Search for the cell housing the specified text and yield its (x, y) center coordinate. 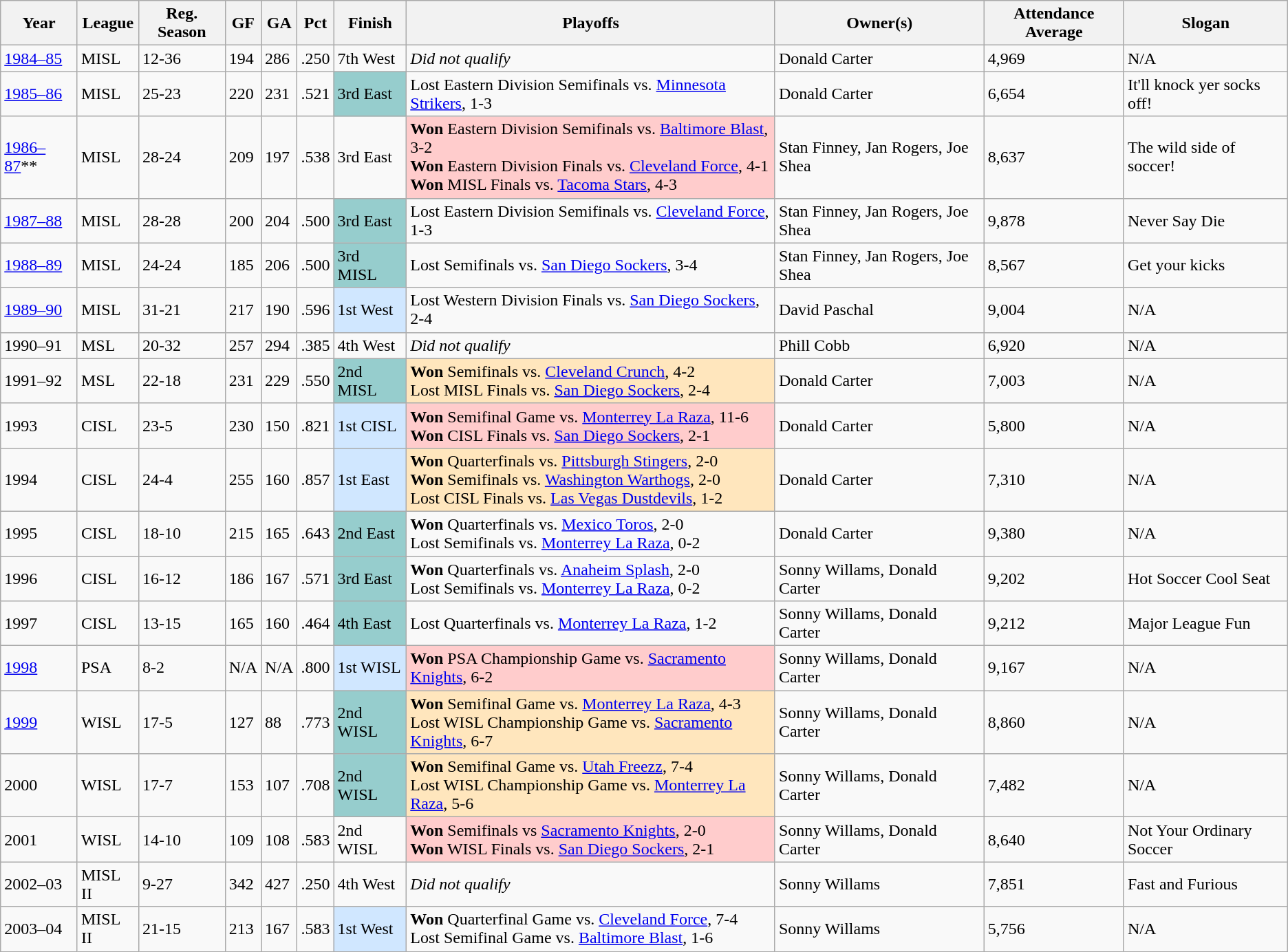
Won Quarterfinals vs. Mexico Toros, 2-0 Lost Semifinals vs. Monterrey La Raza, 0-2 (591, 534)
Major League Fun (1205, 623)
8,640 (1054, 839)
1984–85 (39, 58)
127 (243, 722)
16-12 (182, 578)
23-5 (182, 425)
109 (243, 839)
215 (243, 534)
Attendance Average (1054, 23)
13-15 (182, 623)
.643 (315, 534)
.464 (315, 623)
Get your kicks (1205, 266)
League (107, 23)
.821 (315, 425)
206 (279, 266)
1988–89 (39, 266)
217 (243, 310)
Pct (315, 23)
7th West (370, 58)
1995 (39, 534)
Won Quarterfinal Game vs. Cleveland Force, 7-4 Lost Semifinal Game vs. Baltimore Blast, 1-6 (591, 929)
185 (243, 266)
342 (243, 885)
286 (279, 58)
204 (279, 220)
12-36 (182, 58)
4th East (370, 623)
David Paschal (879, 310)
213 (243, 929)
1991–92 (39, 381)
1989–90 (39, 310)
153 (243, 786)
Never Say Die (1205, 220)
25-23 (182, 94)
1st WISL (370, 669)
427 (279, 885)
Lost Western Division Finals vs. San Diego Sockers, 2-4 (591, 310)
2000 (39, 786)
186 (243, 578)
9,878 (1054, 220)
20-32 (182, 345)
4,969 (1054, 58)
Won Semifinals vs. Cleveland Crunch, 4-2 Lost MISL Finals vs. San Diego Sockers, 2-4 (591, 381)
88 (279, 722)
.538 (315, 157)
Hot Soccer Cool Seat (1205, 578)
1998 (39, 669)
.773 (315, 722)
9,212 (1054, 623)
Slogan (1205, 23)
107 (279, 786)
6,920 (1054, 345)
.596 (315, 310)
.708 (315, 786)
14-10 (182, 839)
8,567 (1054, 266)
PSA (107, 669)
GA (279, 23)
108 (279, 839)
150 (279, 425)
7,851 (1054, 885)
7,482 (1054, 786)
197 (279, 157)
2nd MISL (370, 381)
2003–04 (39, 929)
2nd East (370, 534)
.385 (315, 345)
24-4 (182, 479)
294 (279, 345)
9,167 (1054, 669)
2001 (39, 839)
Phill Cobb (879, 345)
28-28 (182, 220)
257 (243, 345)
Won Semifinal Game vs. Utah Freezz, 7-4 Lost WISL Championship Game vs. Monterrey La Raza, 5-6 (591, 786)
7,310 (1054, 479)
31-21 (182, 310)
1987–88 (39, 220)
.550 (315, 381)
5,800 (1054, 425)
1st East (370, 479)
Lost Semifinals vs. San Diego Sockers, 3-4 (591, 266)
1997 (39, 623)
1st CISL (370, 425)
Won Eastern Division Semifinals vs. Baltimore Blast, 3-2 Won Eastern Division Finals vs. Cleveland Force, 4-1 Won MISL Finals vs. Tacoma Stars, 4-3 (591, 157)
Year (39, 23)
22-18 (182, 381)
.521 (315, 94)
3rd MISL (370, 266)
Won Semifinal Game vs. Monterrey La Raza, 4-3 Lost WISL Championship Game vs. Sacramento Knights, 6-7 (591, 722)
18-10 (182, 534)
9,202 (1054, 578)
Won Quarterfinals vs. Pittsburgh Stingers, 2-0 Won Semifinals vs. Washington Warthogs, 2-0 Lost CISL Finals vs. Las Vegas Dustdevils, 1-2 (591, 479)
1994 (39, 479)
Finish (370, 23)
Reg. Season (182, 23)
GF (243, 23)
8,637 (1054, 157)
1986–87** (39, 157)
17-7 (182, 786)
5,756 (1054, 929)
2002–03 (39, 885)
1999 (39, 722)
194 (243, 58)
24-24 (182, 266)
1993 (39, 425)
Fast and Furious (1205, 885)
9,004 (1054, 310)
200 (243, 220)
.571 (315, 578)
The wild side of soccer! (1205, 157)
Owner(s) (879, 23)
Not Your Ordinary Soccer (1205, 839)
1985–86 (39, 94)
21-15 (182, 929)
It'll knock yer socks off! (1205, 94)
.800 (315, 669)
1996 (39, 578)
8,860 (1054, 722)
Playoffs (591, 23)
1990–91 (39, 345)
209 (243, 157)
230 (243, 425)
.857 (315, 479)
190 (279, 310)
Lost Eastern Division Semifinals vs. Minnesota Strikers, 1-3 (591, 94)
Lost Eastern Division Semifinals vs. Cleveland Force, 1-3 (591, 220)
Won Quarterfinals vs. Anaheim Splash, 2-0 Lost Semifinals vs. Monterrey La Raza, 0-2 (591, 578)
Lost Quarterfinals vs. Monterrey La Raza, 1-2 (591, 623)
17-5 (182, 722)
255 (243, 479)
28-24 (182, 157)
9-27 (182, 885)
Won Semifinals vs Sacramento Knights, 2-0 Won WISL Finals vs. San Diego Sockers, 2-1 (591, 839)
220 (243, 94)
6,654 (1054, 94)
8-2 (182, 669)
7,003 (1054, 381)
9,380 (1054, 534)
Won Semifinal Game vs. Monterrey La Raza, 11-6 Won CISL Finals vs. San Diego Sockers, 2-1 (591, 425)
Won PSA Championship Game vs. Sacramento Knights, 6-2 (591, 669)
229 (279, 381)
